Detect which cell encompasses the target text, then output its [X, Y] center coordinate. 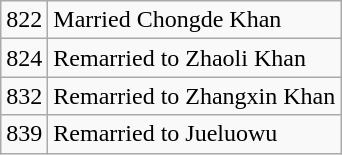
822 [24, 20]
Remarried to Zhangxin Khan [194, 96]
Remarried to Jueluowu [194, 134]
839 [24, 134]
824 [24, 58]
832 [24, 96]
Married Chongde Khan [194, 20]
Remarried to Zhaoli Khan [194, 58]
